Identify which cell holds the provided text, then report its [x, y] central coordinate. 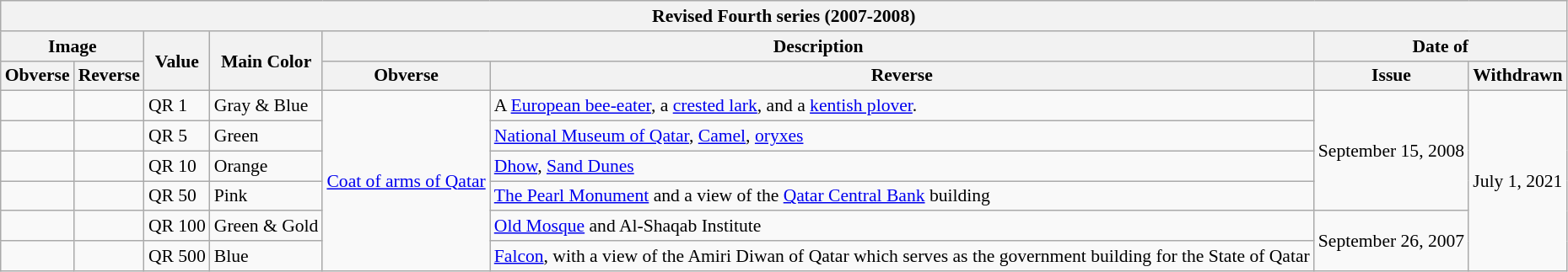
Falcon, with a view of the Amiri Diwan of Qatar which serves as the government building for the State of Qatar [903, 256]
Description [818, 46]
Issue [1392, 76]
Pink [267, 196]
A European bee-eater, a crested lark, and a kentish plover. [903, 106]
Value [177, 61]
QR 50 [177, 196]
Dhow, Sand Dunes [903, 166]
Main Color [267, 61]
Blue [267, 256]
Revised Fourth series (2007-2008) [784, 16]
The Pearl Monument and a view of the Qatar Central Bank building [903, 196]
September 26, 2007 [1392, 241]
QR 100 [177, 227]
Date of [1441, 46]
QR 500 [177, 256]
Old Mosque and Al-Shaqab Institute [903, 227]
QR 10 [177, 166]
Green & Gold [267, 227]
Green [267, 136]
National Museum of Qatar, Camel, oryxes [903, 136]
July 1, 2021 [1517, 181]
QR 1 [177, 106]
Coat of arms of Qatar [406, 181]
September 15, 2008 [1392, 151]
Withdrawn [1517, 76]
Orange [267, 166]
Gray & Blue [267, 106]
Image [73, 46]
QR 5 [177, 136]
